Output the [X, Y] coordinate of the center of the cell containing the given text.  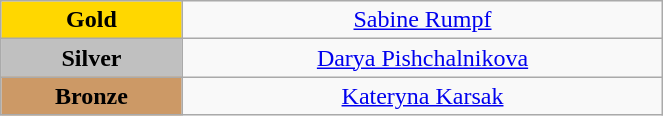
Gold [92, 20]
Sabine Rumpf [422, 20]
Kateryna Karsak [422, 96]
Silver [92, 58]
Bronze [92, 96]
Darya Pishchalnikova [422, 58]
